Provide the (x, y) coordinate of the cell's center where the given text is located.  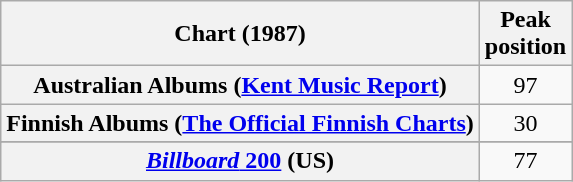
Billboard 200 (US) (240, 161)
77 (525, 161)
30 (525, 123)
Australian Albums (Kent Music Report) (240, 85)
Chart (1987) (240, 34)
97 (525, 85)
Finnish Albums (The Official Finnish Charts) (240, 123)
Peakposition (525, 34)
